Return (X, Y) of the center of cell containing provided text 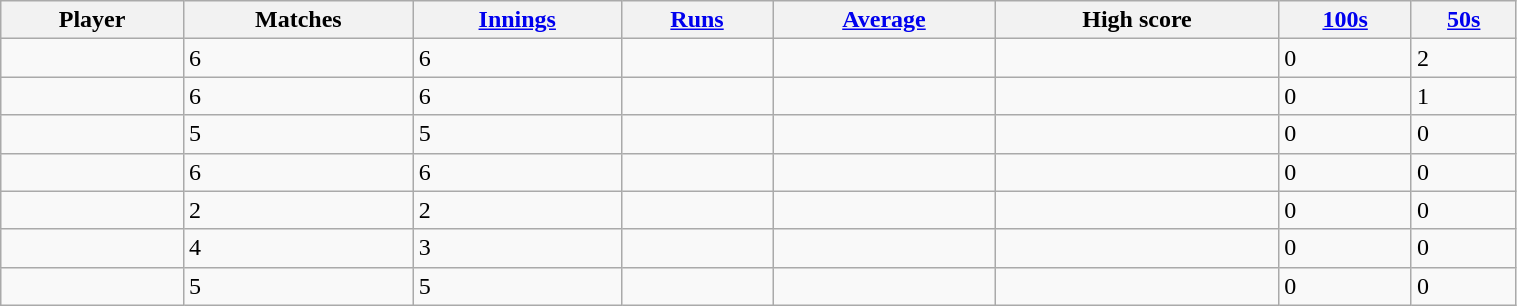
100s (1346, 20)
50s (1464, 20)
Average (884, 20)
4 (298, 248)
Matches (298, 20)
Player (92, 20)
1 (1464, 96)
3 (517, 248)
Innings (517, 20)
High score (1137, 20)
Runs (697, 20)
